Locate the cell with the specified text and output its [X, Y] center coordinate. 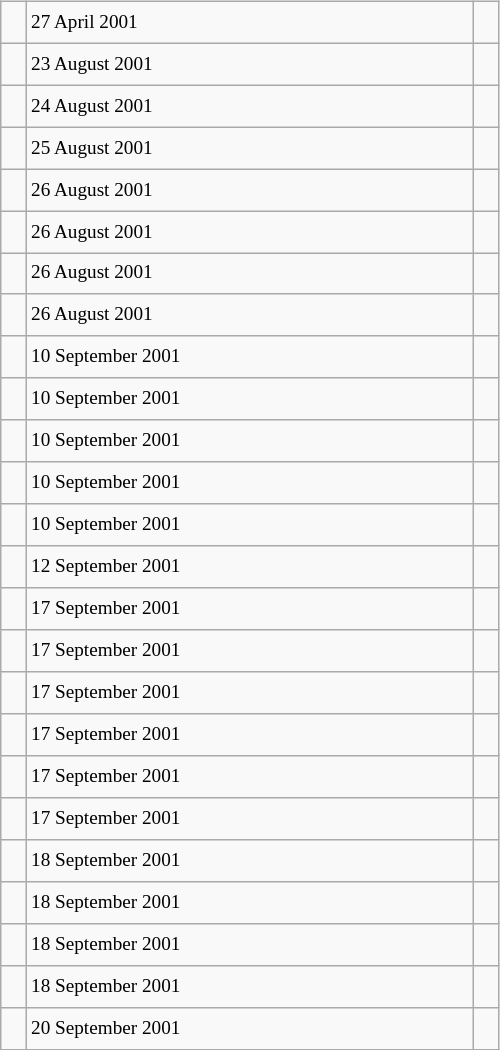
23 August 2001 [249, 64]
25 August 2001 [249, 148]
20 September 2001 [249, 1028]
24 August 2001 [249, 106]
12 September 2001 [249, 567]
27 April 2001 [249, 22]
